From the cell containing the given text, extract its center point as [X, Y] coordinate. 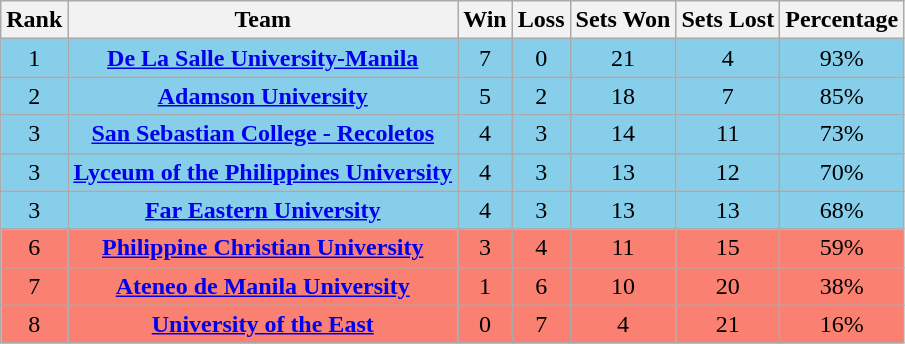
18 [623, 96]
10 [623, 286]
12 [728, 172]
14 [623, 134]
93% [842, 58]
Sets Won [623, 20]
De La Salle University-Manila [263, 58]
Ateneo de Manila University [263, 286]
70% [842, 172]
15 [728, 248]
Win [486, 20]
38% [842, 286]
Percentage [842, 20]
Philippine Christian University [263, 248]
Far Eastern University [263, 210]
59% [842, 248]
68% [842, 210]
Adamson University [263, 96]
Team [263, 20]
73% [842, 134]
University of the East [263, 324]
5 [486, 96]
16% [842, 324]
8 [34, 324]
Rank [34, 20]
Loss [541, 20]
85% [842, 96]
Lyceum of the Philippines University [263, 172]
San Sebastian College - Recoletos [263, 134]
20 [728, 286]
Sets Lost [728, 20]
